Provide the [X, Y] coordinate of the cell's center where the given text is located.  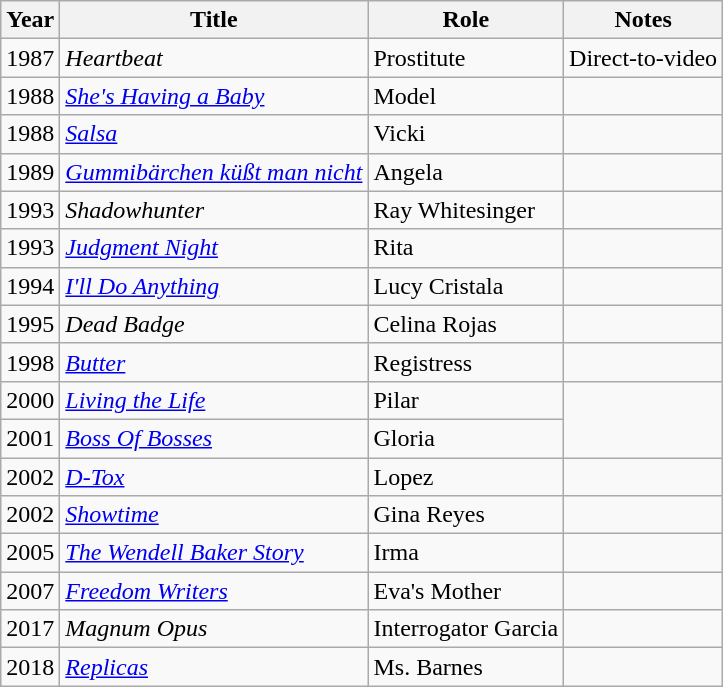
Freedom Writers [214, 591]
Magnum Opus [214, 629]
The Wendell Baker Story [214, 553]
Role [466, 20]
Lopez [466, 477]
Butter [214, 362]
2000 [30, 400]
Registress [466, 362]
Ms. Barnes [466, 667]
2001 [30, 438]
Lucy Cristala [466, 286]
Pilar [466, 400]
Direct-to-video [644, 58]
1987 [30, 58]
Gina Reyes [466, 515]
Living the Life [214, 400]
2007 [30, 591]
Gloria [466, 438]
Eva's Mother [466, 591]
Irma [466, 553]
Shadowhunter [214, 210]
Year [30, 20]
Boss Of Bosses [214, 438]
Dead Badge [214, 324]
Interrogator Garcia [466, 629]
Ray Whitesinger [466, 210]
Showtime [214, 515]
Notes [644, 20]
Title [214, 20]
Angela [466, 172]
I'll Do Anything [214, 286]
She's Having a Baby [214, 96]
Salsa [214, 134]
1998 [30, 362]
Judgment Night [214, 248]
Rita [466, 248]
Replicas [214, 667]
2017 [30, 629]
Heartbeat [214, 58]
2018 [30, 667]
Celina Rojas [466, 324]
1994 [30, 286]
Vicki [466, 134]
2005 [30, 553]
D-Tox [214, 477]
Prostitute [466, 58]
1995 [30, 324]
Gummibärchen küßt man nicht [214, 172]
1989 [30, 172]
Model [466, 96]
